From the cell containing the given text, extract its center point as [X, Y] coordinate. 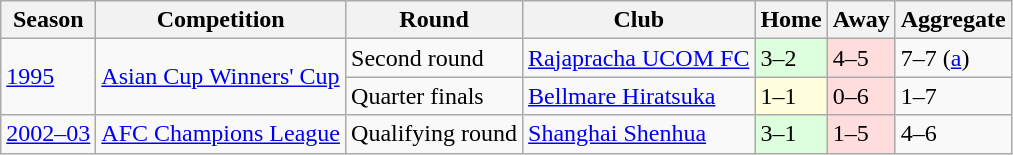
1–5 [861, 134]
Aggregate [953, 20]
4–6 [953, 134]
Bellmare Hiratsuka [639, 96]
Club [639, 20]
Round [434, 20]
2002–03 [48, 134]
Qualifying round [434, 134]
Shanghai Shenhua [639, 134]
AFC Champions League [221, 134]
Competition [221, 20]
Home [791, 20]
0–6 [861, 96]
Season [48, 20]
Second round [434, 58]
1–1 [791, 96]
3–2 [791, 58]
Rajapracha UCOM FC [639, 58]
Away [861, 20]
1995 [48, 77]
4–5 [861, 58]
7–7 (a) [953, 58]
3–1 [791, 134]
Quarter finals [434, 96]
1–7 [953, 96]
Asian Cup Winners' Cup [221, 77]
